Return the [X, Y] coordinate for the center point of the cell that contains the specified text.  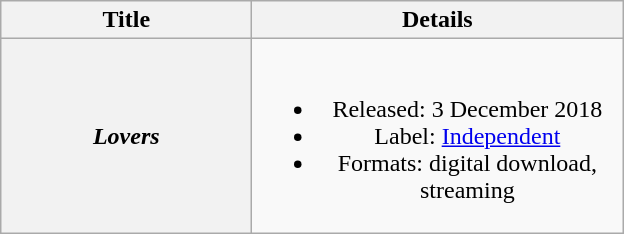
Released: 3 December 2018Label: IndependentFormats: digital download, streaming [438, 136]
Title [126, 20]
Lovers [126, 136]
Details [438, 20]
